Determine the (X, Y) coordinate at the center of the cell enclosing the given text.  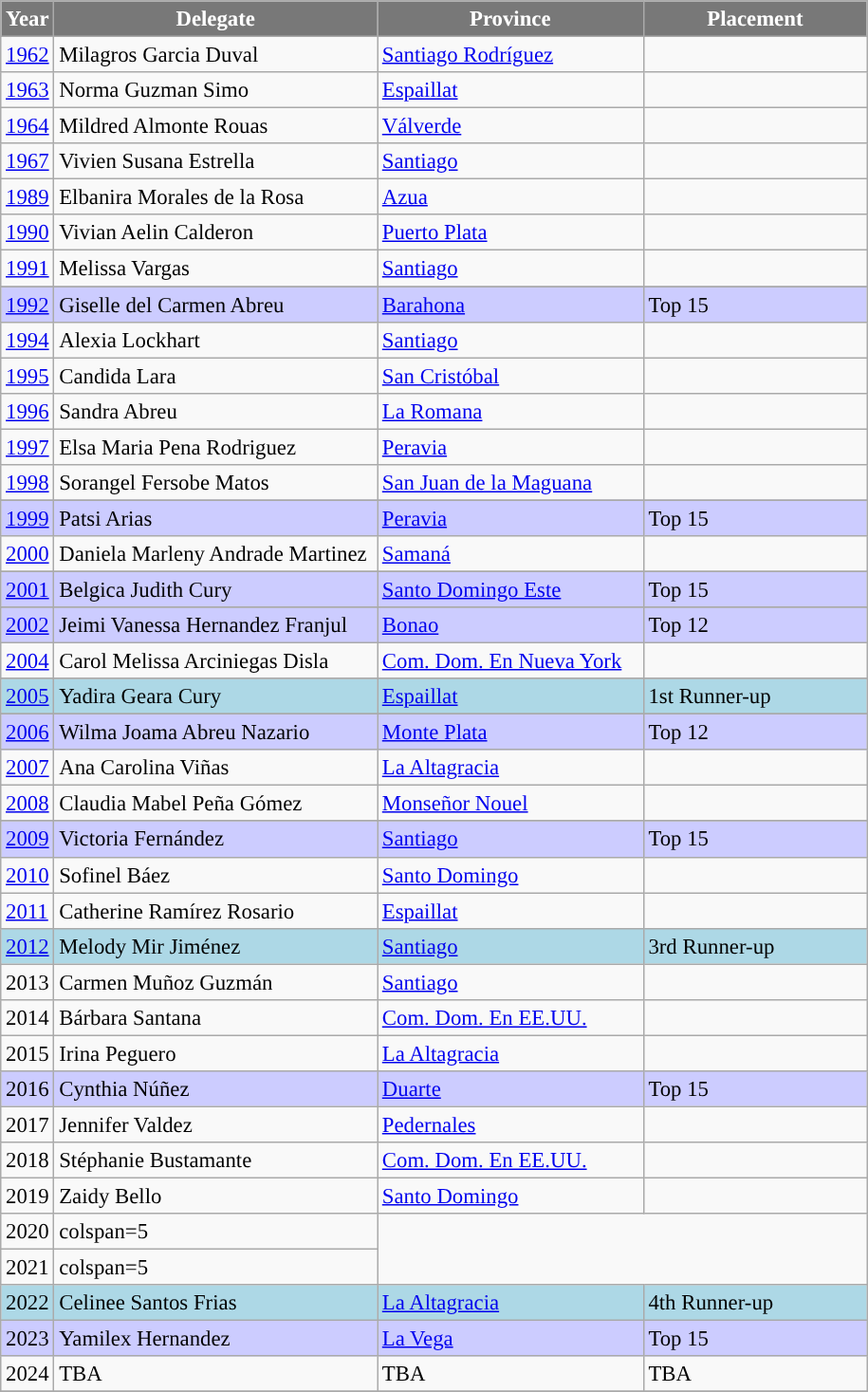
Year (28, 19)
1997 (28, 447)
2006 (28, 733)
1992 (28, 305)
Samaná (510, 554)
Jeimi Vanessa Hernandez Franjul (216, 625)
1967 (28, 161)
Irina Peguero (216, 1053)
Pedernales (510, 1124)
Válverde (510, 126)
Candida Lara (216, 376)
La Vega (510, 1339)
2021 (28, 1268)
Claudia Mabel Peña Gómez (216, 804)
1964 (28, 126)
2018 (28, 1160)
Santo Domingo Este (510, 589)
Zaidy Bello (216, 1197)
2004 (28, 661)
Celinee Santos Frias (216, 1303)
Duarte (510, 1089)
1963 (28, 90)
Belgica Judith Cury (216, 589)
2023 (28, 1339)
Patsi Arias (216, 518)
San Juan de la Maguana (510, 483)
Cynthia Núñez (216, 1089)
1990 (28, 232)
1st Runner-up (755, 696)
Victoria Fernández (216, 840)
Melissa Vargas (216, 269)
1962 (28, 55)
Yadira Geara Cury (216, 696)
1996 (28, 411)
Province (510, 19)
1995 (28, 376)
Mildred Almonte Rouas (216, 126)
2016 (28, 1089)
2001 (28, 589)
2002 (28, 625)
La Romana (510, 411)
Placement (755, 19)
1989 (28, 197)
Melody Mir Jiménez (216, 946)
Vivien Susana Estrella (216, 161)
Carmen Muñoz Guzmán (216, 982)
Ana Carolina Viñas (216, 768)
2012 (28, 946)
Milagros Garcia Duval (216, 55)
Monseñor Nouel (510, 804)
Delegate (216, 19)
2013 (28, 982)
Catherine Ramírez Rosario (216, 911)
1998 (28, 483)
2005 (28, 696)
Monte Plata (510, 733)
2015 (28, 1053)
2007 (28, 768)
Norma Guzman Simo (216, 90)
2014 (28, 1018)
4th Runner-up (755, 1303)
Sorangel Fersobe Matos (216, 483)
Azua (510, 197)
Alexia Lockhart (216, 340)
Vivian Aelin Calderon (216, 232)
2010 (28, 875)
Santiago Rodríguez (510, 55)
2017 (28, 1124)
Giselle del Carmen Abreu (216, 305)
Puerto Plata (510, 232)
Stéphanie Bustamante (216, 1160)
Sofinel Báez (216, 875)
San Cristóbal (510, 376)
Elsa Maria Pena Rodriguez (216, 447)
1991 (28, 269)
3rd Runner-up (755, 946)
Jennifer Valdez (216, 1124)
Elbanira Morales de la Rosa (216, 197)
Yamilex Hernandez (216, 1339)
2009 (28, 840)
Bárbara Santana (216, 1018)
Carol Melissa Arciniegas Disla (216, 661)
2008 (28, 804)
2020 (28, 1232)
Com. Dom. En Nueva York (510, 661)
Sandra Abreu (216, 411)
2022 (28, 1303)
Bonao (510, 625)
2011 (28, 911)
Daniela Marleny Andrade Martinez (216, 554)
Barahona (510, 305)
Wilma Joama Abreu Nazario (216, 733)
2000 (28, 554)
2019 (28, 1197)
1999 (28, 518)
1994 (28, 340)
